Return (X, Y) of the center of cell containing provided text 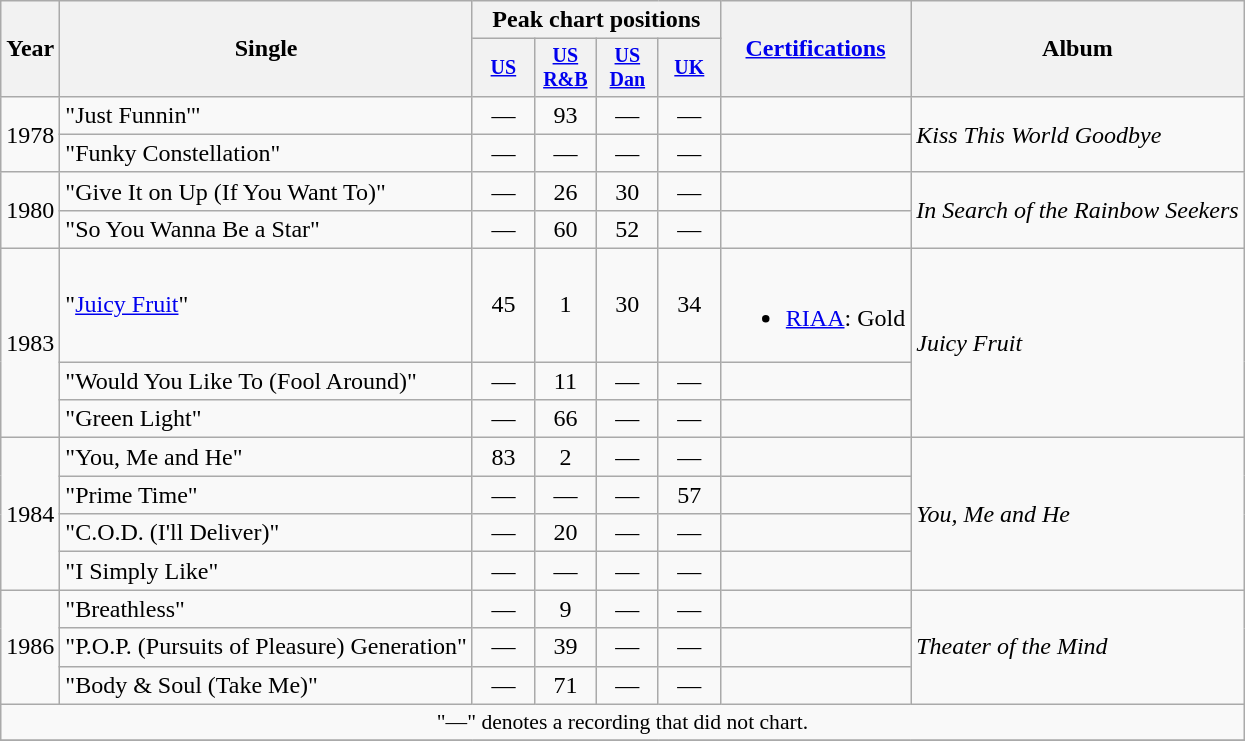
2 (565, 457)
"Green Light" (266, 419)
You, Me and He (1078, 514)
9 (565, 609)
Certifications (815, 49)
Year (30, 49)
11 (565, 381)
45 (503, 306)
"Juicy Fruit" (266, 306)
93 (565, 115)
"Body & Soul (Take Me)" (266, 685)
RIAA: Gold (815, 306)
Album (1078, 49)
"Just Funnin'" (266, 115)
"So You Wanna Be a Star" (266, 229)
83 (503, 457)
"Funky Constellation" (266, 153)
52 (627, 229)
US (503, 68)
"You, Me and He" (266, 457)
"P.O.P. (Pursuits of Pleasure) Generation" (266, 647)
39 (565, 647)
"Would You Like To (Fool Around)" (266, 381)
1983 (30, 344)
60 (565, 229)
34 (689, 306)
1984 (30, 514)
1 (565, 306)
"I Simply Like" (266, 571)
1978 (30, 134)
66 (565, 419)
Kiss This World Goodbye (1078, 134)
UK (689, 68)
In Search of the Rainbow Seekers (1078, 210)
Juicy Fruit (1078, 344)
57 (689, 495)
Single (266, 49)
"—" denotes a recording that did not chart. (622, 722)
71 (565, 685)
Theater of the Mind (1078, 647)
26 (565, 191)
1986 (30, 647)
20 (565, 533)
"Give It on Up (If You Want To)" (266, 191)
"C.O.D. (I'll Deliver)" (266, 533)
Peak chart positions (596, 20)
USR&B (565, 68)
"Breathless" (266, 609)
1980 (30, 210)
USDan (627, 68)
"Prime Time" (266, 495)
